Determine the [X, Y] coordinate at the center of the cell enclosing the given text.  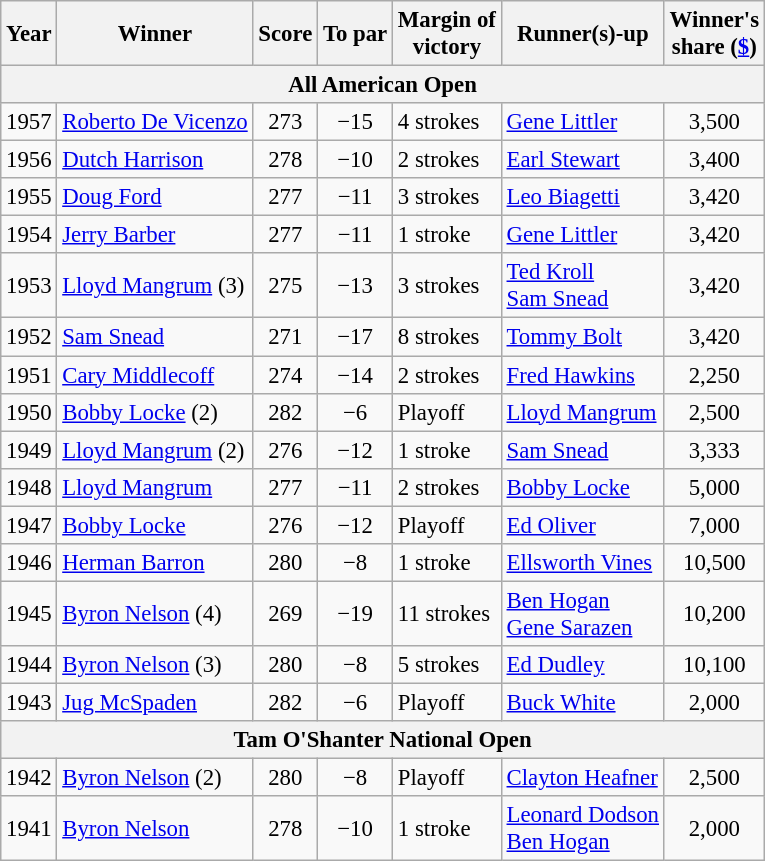
Clayton Heafner [582, 778]
−15 [356, 122]
Byron Nelson (3) [155, 665]
1944 [29, 665]
1941 [29, 828]
269 [286, 614]
1942 [29, 778]
Byron Nelson [155, 828]
Doug Ford [155, 197]
1956 [29, 160]
3,333 [714, 450]
Score [286, 34]
273 [286, 122]
Ed Oliver [582, 525]
274 [286, 375]
1945 [29, 614]
1949 [29, 450]
1943 [29, 702]
Lloyd Mangrum (3) [155, 286]
Bobby Locke (2) [155, 412]
Tam O'Shanter National Open [383, 740]
Jug McSpaden [155, 702]
1954 [29, 235]
Herman Barron [155, 563]
−19 [356, 614]
3,400 [714, 160]
Earl Stewart [582, 160]
1950 [29, 412]
8 strokes [448, 337]
1955 [29, 197]
−13 [356, 286]
Year [29, 34]
Runner(s)-up [582, 34]
All American Open [383, 85]
5 strokes [448, 665]
1948 [29, 487]
Fred Hawkins [582, 375]
4 strokes [448, 122]
271 [286, 337]
Byron Nelson (4) [155, 614]
Buck White [582, 702]
10,100 [714, 665]
Ben Hogan Gene Sarazen [582, 614]
5,000 [714, 487]
Winner [155, 34]
1957 [29, 122]
Cary Middlecoff [155, 375]
To par [356, 34]
1953 [29, 286]
−17 [356, 337]
Dutch Harrison [155, 160]
Ellsworth Vines [582, 563]
1951 [29, 375]
7,000 [714, 525]
Tommy Bolt [582, 337]
−14 [356, 375]
1946 [29, 563]
Roberto De Vicenzo [155, 122]
Byron Nelson (2) [155, 778]
Lloyd Mangrum (2) [155, 450]
3,500 [714, 122]
275 [286, 286]
Leonard Dodson Ben Hogan [582, 828]
1947 [29, 525]
Winner'sshare ($) [714, 34]
Leo Biagetti [582, 197]
10,200 [714, 614]
Jerry Barber [155, 235]
11 strokes [448, 614]
Ed Dudley [582, 665]
10,500 [714, 563]
2,250 [714, 375]
Ted Kroll Sam Snead [582, 286]
Margin ofvictory [448, 34]
1952 [29, 337]
